Return the [x, y] coordinate for the center point of the cell that contains the specified text.  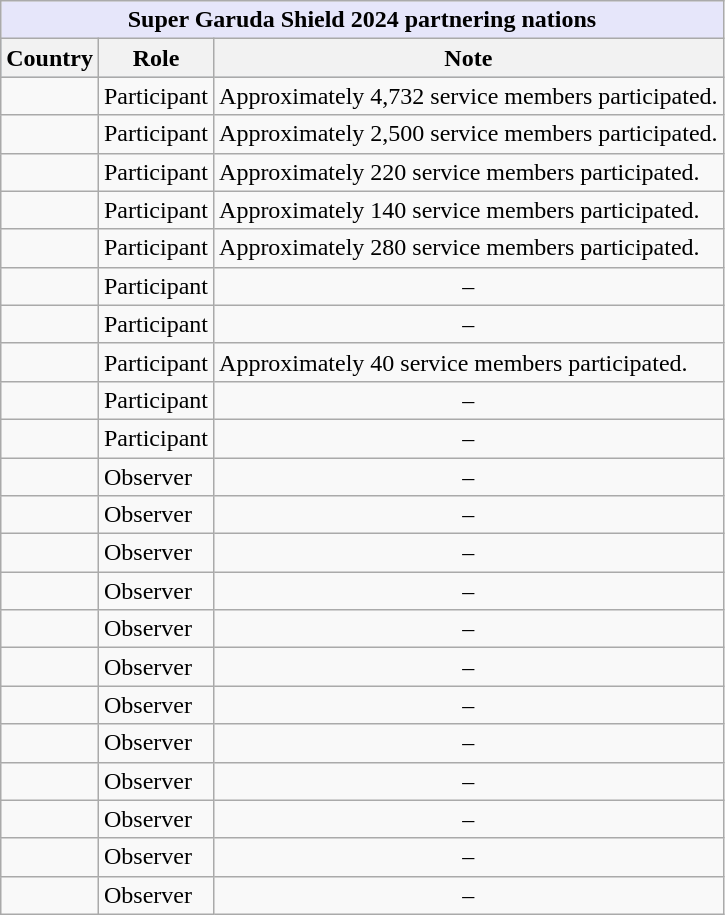
Approximately 280 service members participated. [469, 248]
Approximately 2,500 service members participated. [469, 134]
Approximately 40 service members participated. [469, 362]
Approximately 220 service members participated. [469, 172]
Approximately 140 service members participated. [469, 210]
Role [156, 58]
Approximately 4,732 service members participated. [469, 96]
Country [50, 58]
Super Garuda Shield 2024 partnering nations [362, 20]
Note [469, 58]
